Detect which cell encompasses the target text, then output its [X, Y] center coordinate. 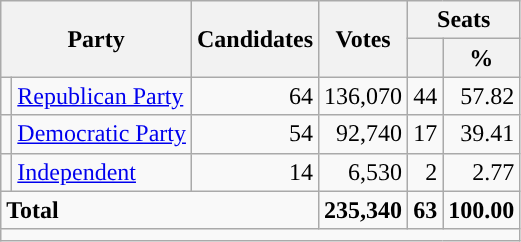
Republican Party [102, 96]
39.41 [482, 134]
Democratic Party [102, 134]
57.82 [482, 96]
Independent [102, 172]
Votes [364, 39]
6,530 [364, 172]
14 [254, 172]
Candidates [254, 39]
Seats [464, 20]
64 [254, 96]
2.77 [482, 172]
136,070 [364, 96]
63 [426, 210]
44 [426, 96]
Total [160, 210]
54 [254, 134]
17 [426, 134]
92,740 [364, 134]
235,340 [364, 210]
2 [426, 172]
Party [96, 39]
100.00 [482, 210]
% [482, 58]
